Provide the (x, y) coordinate of the cell's center where the given text is located.  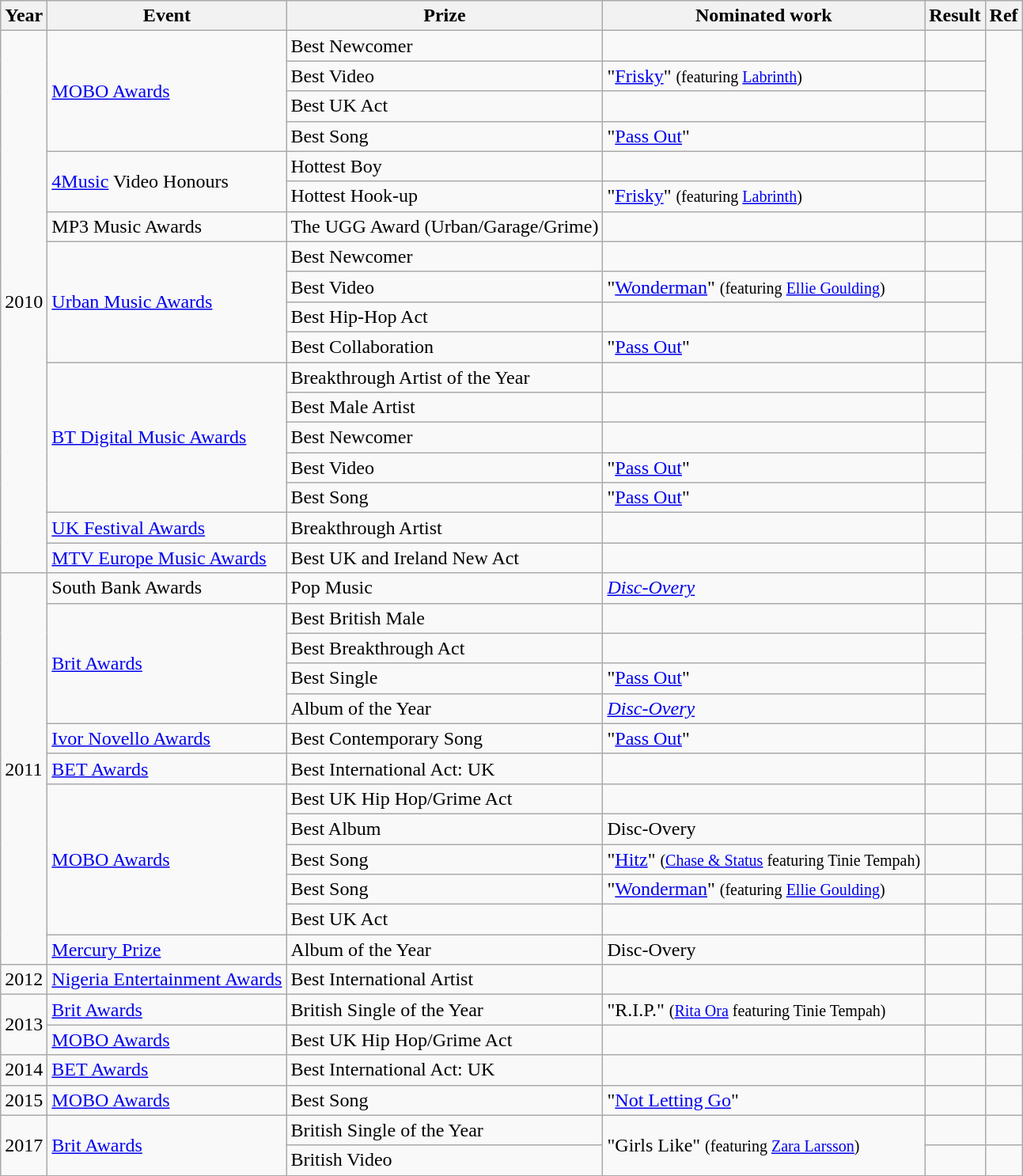
Year (24, 16)
2017 (24, 1145)
The UGG Award (Urban/Garage/Grime) (445, 226)
2014 (24, 1070)
Best International Artist (445, 980)
Ivor Novello Awards (167, 738)
UK Festival Awards (167, 528)
Hottest Boy (445, 166)
Best Hip-Hop Act (445, 317)
Best Breakthrough Act (445, 648)
2010 (24, 302)
Ref (1003, 16)
"R.I.P." (Rita Ora featuring Tinie Tempah) (764, 1010)
Event (167, 16)
Best Single (445, 678)
Breakthrough Artist (445, 528)
Best Male Artist (445, 408)
2011 (24, 769)
Prize (445, 16)
"Hitz" (Chase & Status featuring Tinie Tempah) (764, 859)
4Music Video Honours (167, 181)
Best Album (445, 829)
MP3 Music Awards (167, 226)
2015 (24, 1100)
Hottest Hook-up (445, 196)
"Not Letting Go" (764, 1100)
Best British Male (445, 618)
2012 (24, 980)
South Bank Awards (167, 588)
British Video (445, 1160)
Result (955, 16)
Urban Music Awards (167, 302)
Best Contemporary Song (445, 738)
2013 (24, 1025)
Pop Music (445, 588)
Mercury Prize (167, 950)
Nominated work (764, 16)
Breakthrough Artist of the Year (445, 377)
"Girls Like" (featuring Zara Larsson) (764, 1145)
Nigeria Entertainment Awards (167, 980)
Best Collaboration (445, 347)
Best UK and Ireland New Act (445, 558)
MTV Europe Music Awards (167, 558)
BT Digital Music Awards (167, 438)
